Provide the [x, y] coordinate of the cell's center where the given text is located.  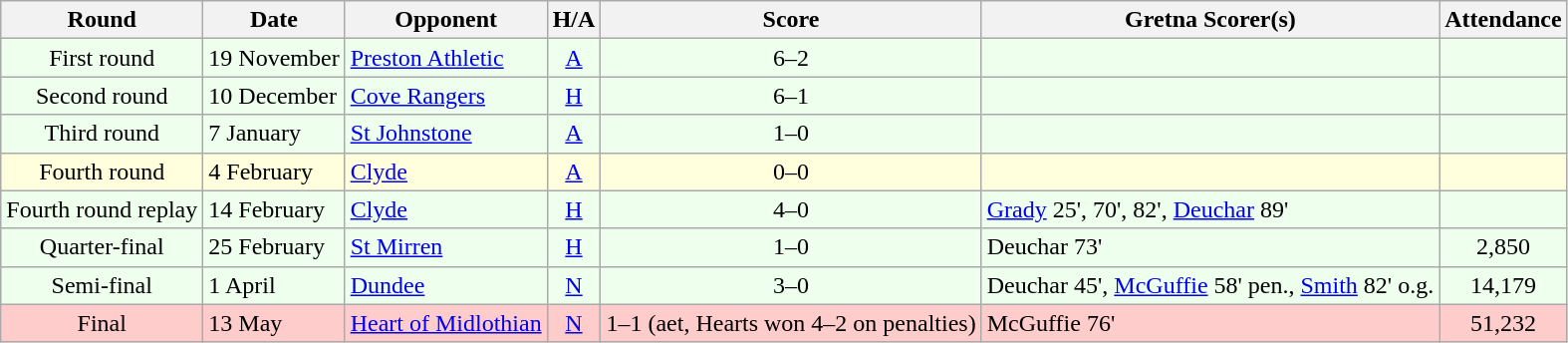
25 February [274, 247]
McGuffie 76' [1210, 323]
19 November [274, 58]
Semi-final [102, 285]
Third round [102, 134]
14 February [274, 209]
6–2 [791, 58]
St Johnstone [446, 134]
First round [102, 58]
14,179 [1503, 285]
1–1 (aet, Hearts won 4–2 on penalties) [791, 323]
Fourth round [102, 171]
4 February [274, 171]
Date [274, 20]
2,850 [1503, 247]
3–0 [791, 285]
4–0 [791, 209]
Round [102, 20]
Cove Rangers [446, 96]
Grady 25', 70', 82', Deuchar 89' [1210, 209]
St Mirren [446, 247]
0–0 [791, 171]
Dundee [446, 285]
51,232 [1503, 323]
Preston Athletic [446, 58]
Gretna Scorer(s) [1210, 20]
6–1 [791, 96]
H/A [574, 20]
1 April [274, 285]
Second round [102, 96]
Deuchar 73' [1210, 247]
Opponent [446, 20]
Deuchar 45', McGuffie 58' pen., Smith 82' o.g. [1210, 285]
7 January [274, 134]
Fourth round replay [102, 209]
10 December [274, 96]
Attendance [1503, 20]
Score [791, 20]
Heart of Midlothian [446, 323]
Quarter-final [102, 247]
Final [102, 323]
13 May [274, 323]
